Extract the (X, Y) coordinate from the center of the cell holding the provided text.  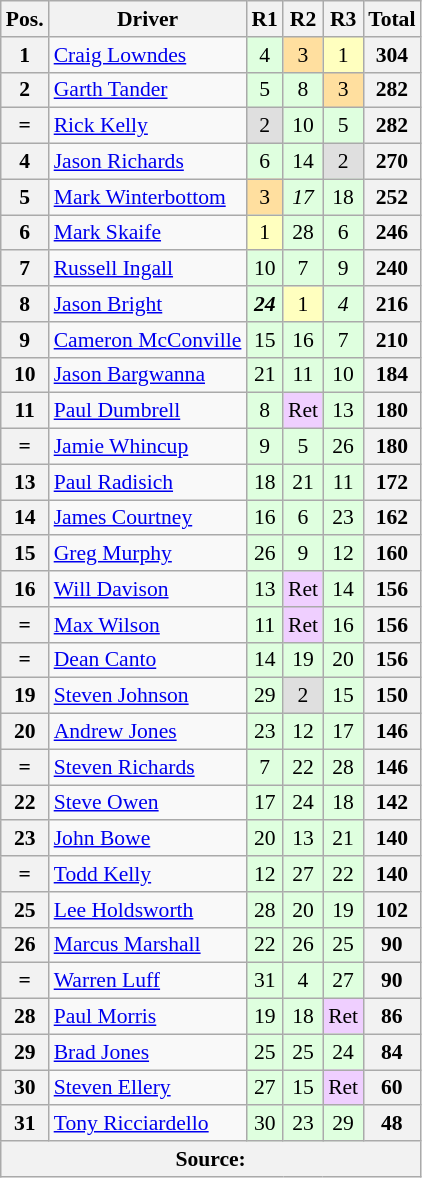
246 (392, 233)
Jason Richards (148, 162)
Russell Ingall (148, 269)
James Courtney (148, 518)
Steve Owen (148, 803)
304 (392, 55)
142 (392, 803)
102 (392, 910)
Source: (211, 1159)
210 (392, 340)
Paul Dumbrell (148, 411)
Tony Ricciardello (148, 1124)
216 (392, 304)
240 (392, 269)
R1 (264, 19)
Paul Radisich (148, 482)
48 (392, 1124)
Mark Winterbottom (148, 197)
R3 (343, 19)
Will Davison (148, 589)
Marcus Marshall (148, 945)
Craig Lowndes (148, 55)
60 (392, 1088)
Cameron McConville (148, 340)
Rick Kelly (148, 126)
Andrew Jones (148, 732)
252 (392, 197)
Jamie Whincup (148, 447)
270 (392, 162)
Pos. (25, 19)
160 (392, 554)
162 (392, 518)
Steven Ellery (148, 1088)
Greg Murphy (148, 554)
Driver (148, 19)
86 (392, 1017)
John Bowe (148, 839)
Warren Luff (148, 981)
Mark Skaife (148, 233)
Brad Jones (148, 1052)
Todd Kelly (148, 874)
Jason Bright (148, 304)
Jason Bargwanna (148, 375)
Dean Canto (148, 660)
184 (392, 375)
Steven Johnson (148, 696)
Total (392, 19)
Paul Morris (148, 1017)
84 (392, 1052)
R2 (303, 19)
150 (392, 696)
Lee Holdsworth (148, 910)
172 (392, 482)
Max Wilson (148, 625)
Steven Richards (148, 767)
Garth Tander (148, 90)
